From the cell containing the given text, extract its center point as (X, Y) coordinate. 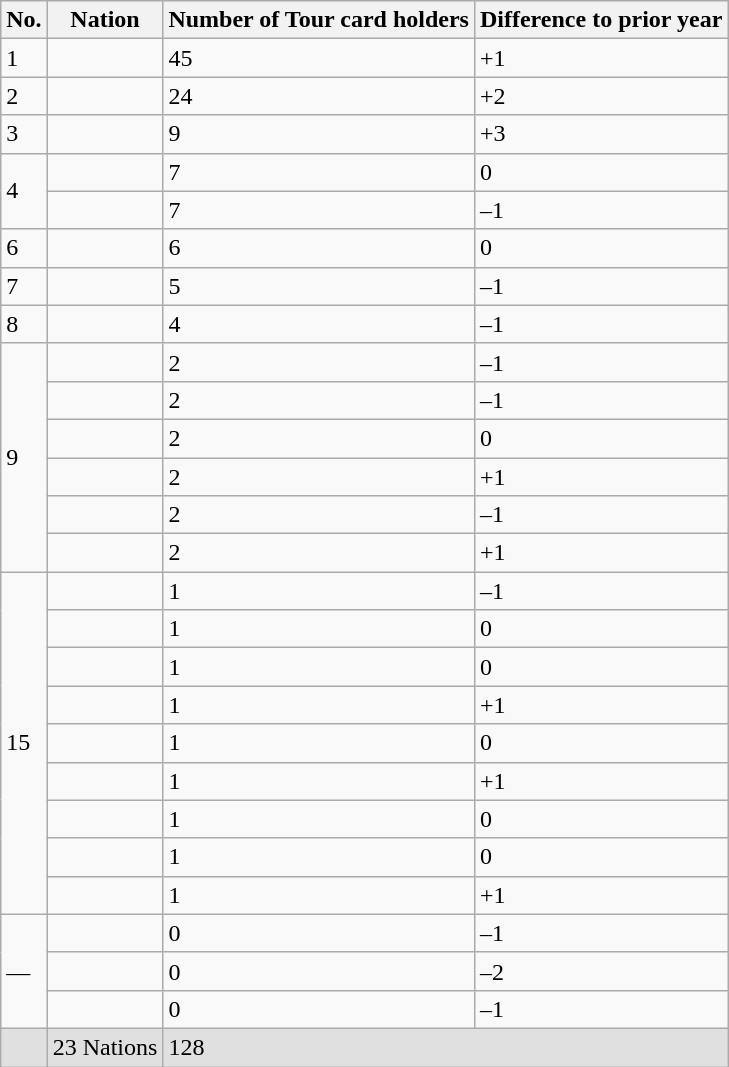
No. (24, 20)
3 (24, 134)
45 (319, 58)
23 Nations (105, 1047)
24 (319, 96)
+2 (600, 96)
8 (24, 324)
Number of Tour card holders (319, 20)
Difference to prior year (600, 20)
Nation (105, 20)
128 (446, 1047)
–2 (600, 971)
5 (319, 286)
15 (24, 744)
+3 (600, 134)
— (24, 971)
